Detect which cell encompasses the target text, then output its (x, y) center coordinate. 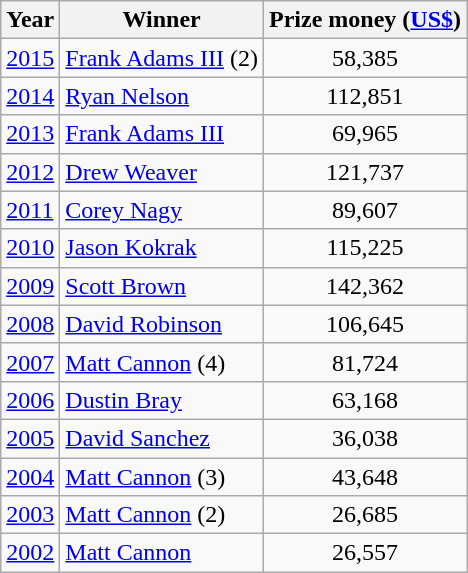
Drew Weaver (162, 172)
Matt Cannon (4) (162, 362)
2003 (30, 515)
112,851 (366, 96)
106,645 (366, 324)
David Robinson (162, 324)
Matt Cannon (162, 553)
Ryan Nelson (162, 96)
David Sanchez (162, 438)
Matt Cannon (2) (162, 515)
43,648 (366, 477)
69,965 (366, 134)
2015 (30, 58)
89,607 (366, 210)
2012 (30, 172)
142,362 (366, 286)
115,225 (366, 248)
58,385 (366, 58)
2008 (30, 324)
2002 (30, 553)
81,724 (366, 362)
2004 (30, 477)
63,168 (366, 400)
Jason Kokrak (162, 248)
2010 (30, 248)
Year (30, 20)
2014 (30, 96)
Prize money (US$) (366, 20)
Frank Adams III (162, 134)
2009 (30, 286)
Winner (162, 20)
Matt Cannon (3) (162, 477)
2005 (30, 438)
121,737 (366, 172)
2013 (30, 134)
Frank Adams III (2) (162, 58)
2007 (30, 362)
Scott Brown (162, 286)
Corey Nagy (162, 210)
2006 (30, 400)
26,557 (366, 553)
36,038 (366, 438)
2011 (30, 210)
26,685 (366, 515)
Dustin Bray (162, 400)
